Return (x, y) of the center of cell containing provided text 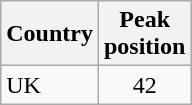
Country (50, 34)
Peakposition (144, 34)
42 (144, 85)
UK (50, 85)
